Find where the given text appears and provide that cell's center as (x, y) coordinate. 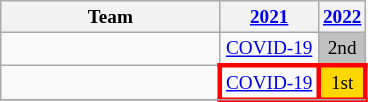
2022 (342, 17)
2nd (342, 48)
2021 (270, 17)
Team (110, 17)
1st (342, 82)
